Extract the [x, y] coordinate from the center of the cell holding the provided text.  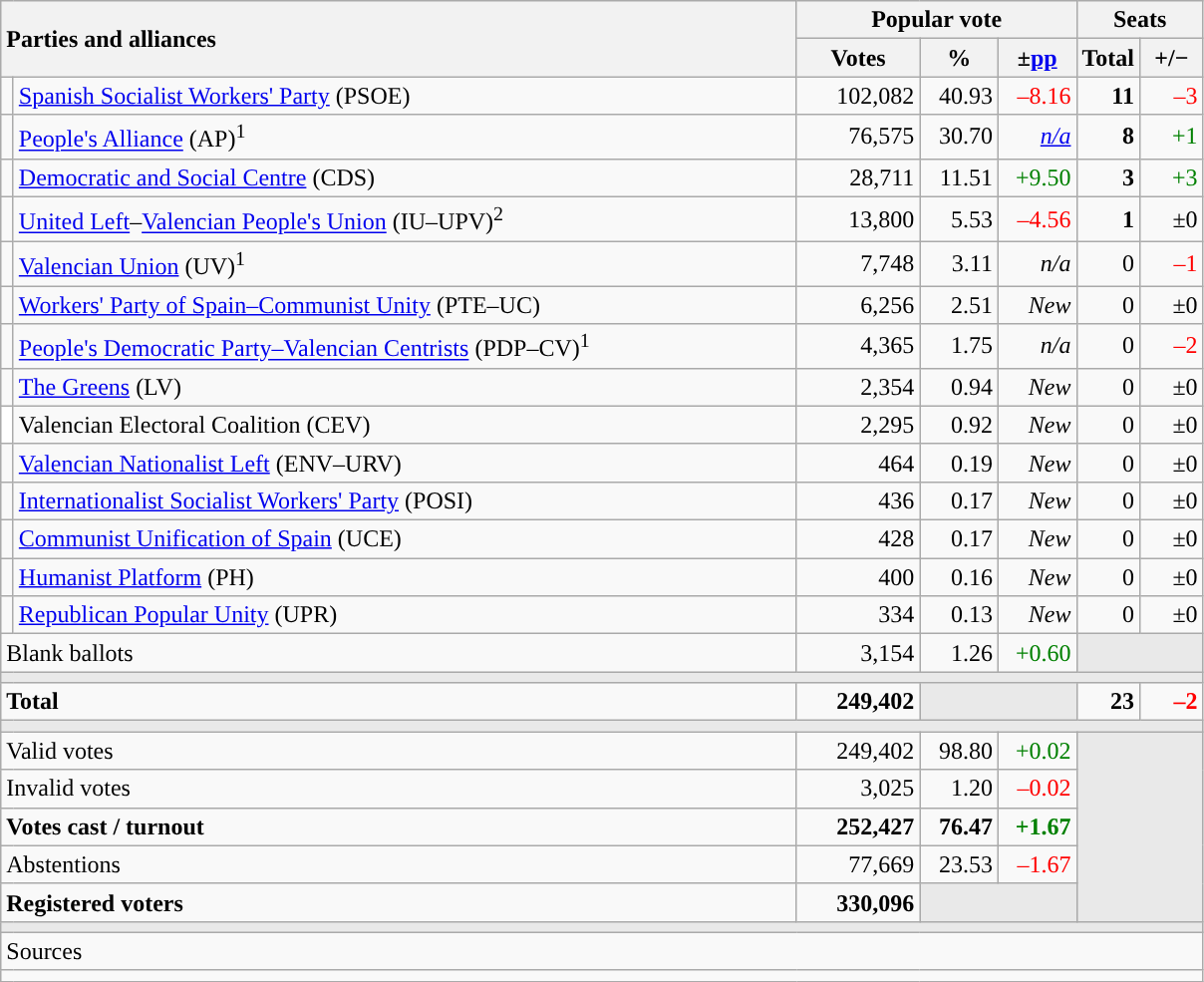
±pp [1037, 58]
Internationalist Socialist Workers' Party (POSI) [405, 500]
Invalid votes [399, 789]
3,154 [858, 653]
2,295 [858, 425]
0.16 [959, 577]
23.53 [959, 864]
+9.50 [1037, 177]
–1.67 [1037, 864]
0.92 [959, 425]
Sources [602, 951]
76.47 [959, 826]
330,096 [858, 902]
Valencian Nationalist Left (ENV–URV) [405, 463]
8 [1108, 138]
5.53 [959, 219]
23 [1108, 702]
Parties and alliances [399, 39]
98.80 [959, 751]
+0.60 [1037, 653]
Humanist Platform (PH) [405, 577]
Republican Popular Unity (UPR) [405, 615]
–1 [1172, 263]
0.19 [959, 463]
–4.56 [1037, 219]
+3 [1172, 177]
Votes [858, 58]
Registered voters [399, 902]
11.51 [959, 177]
13,800 [858, 219]
Workers' Party of Spain–Communist Unity (PTE–UC) [405, 305]
6,256 [858, 305]
7,748 [858, 263]
People's Democratic Party–Valencian Centrists (PDP–CV)1 [405, 347]
+1 [1172, 138]
1 [1108, 219]
464 [858, 463]
Valencian Union (UV)1 [405, 263]
+1.67 [1037, 826]
–0.02 [1037, 789]
334 [858, 615]
102,082 [858, 96]
+/− [1172, 58]
The Greens (LV) [405, 387]
Spanish Socialist Workers' Party (PSOE) [405, 96]
3 [1108, 177]
% [959, 58]
People's Alliance (AP)1 [405, 138]
1.20 [959, 789]
Blank ballots [399, 653]
Valencian Electoral Coalition (CEV) [405, 425]
Communist Unification of Spain (UCE) [405, 539]
2.51 [959, 305]
United Left–Valencian People's Union (IU–UPV)2 [405, 219]
3.11 [959, 263]
77,669 [858, 864]
428 [858, 539]
28,711 [858, 177]
0.94 [959, 387]
76,575 [858, 138]
40.93 [959, 96]
3,025 [858, 789]
2,354 [858, 387]
0.13 [959, 615]
–3 [1172, 96]
–8.16 [1037, 96]
1.26 [959, 653]
1.75 [959, 347]
11 [1108, 96]
4,365 [858, 347]
Valid votes [399, 751]
252,427 [858, 826]
Abstentions [399, 864]
+0.02 [1037, 751]
30.70 [959, 138]
Democratic and Social Centre (CDS) [405, 177]
Popular vote [937, 20]
400 [858, 577]
Seats [1140, 20]
Votes cast / turnout [399, 826]
436 [858, 500]
